Determine the (X, Y) coordinate at the center of the cell enclosing the given text.  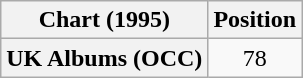
Position (255, 20)
Chart (1995) (104, 20)
UK Albums (OCC) (104, 58)
78 (255, 58)
